From the cell containing the given text, extract its center point as [X, Y] coordinate. 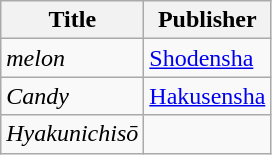
Title [72, 20]
Hyakunichisō [72, 134]
Publisher [208, 20]
Candy [72, 96]
Hakusensha [208, 96]
melon [72, 58]
Shodensha [208, 58]
